Detect which cell encompasses the target text, then output its [x, y] center coordinate. 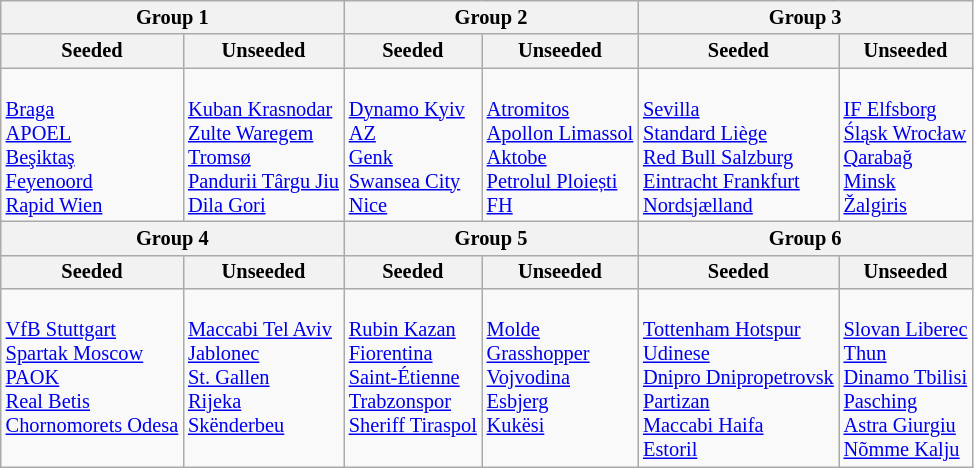
Braga APOEL Beşiktaş Feyenoord Rapid Wien [92, 145]
Group 6 [805, 238]
Kuban Krasnodar Zulte Waregem Tromsø Pandurii Târgu Jiu Dila Gori [264, 145]
Maccabi Tel Aviv Jablonec St. Gallen Rijeka Skënderbeu [264, 378]
VfB Stuttgart Spartak Moscow PAOK Real Betis Chornomorets Odesa [92, 378]
Slovan Liberec Thun Dinamo Tbilisi Pasching Astra Giurgiu Nõmme Kalju [906, 378]
Molde Grasshopper Vojvodina Esbjerg Kukësi [560, 378]
Group 2 [491, 17]
Group 4 [172, 238]
Group 1 [172, 17]
Dynamo Kyiv AZ Genk Swansea City Nice [413, 145]
Group 5 [491, 238]
Rubin Kazan Fiorentina Saint-Étienne Trabzonspor Sheriff Tiraspol [413, 378]
IF Elfsborg Śląsk Wrocław Qarabağ Minsk Žalgiris [906, 145]
Sevilla Standard Liège Red Bull Salzburg Eintracht Frankfurt Nordsjælland [738, 145]
Group 3 [805, 17]
Tottenham Hotspur Udinese Dnipro Dnipropetrovsk Partizan Maccabi Haifa Estoril [738, 378]
Atromitos Apollon Limassol Aktobe Petrolul Ploiești FH [560, 145]
